Scan for the cell matching the given text and deliver its (X, Y) coordinate at center. 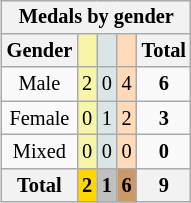
Male (40, 84)
4 (127, 84)
9 (164, 185)
Medals by gender (96, 17)
3 (164, 118)
Gender (40, 51)
Mixed (40, 152)
Female (40, 118)
